Extract the [x, y] coordinate from the center of the cell holding the provided text.  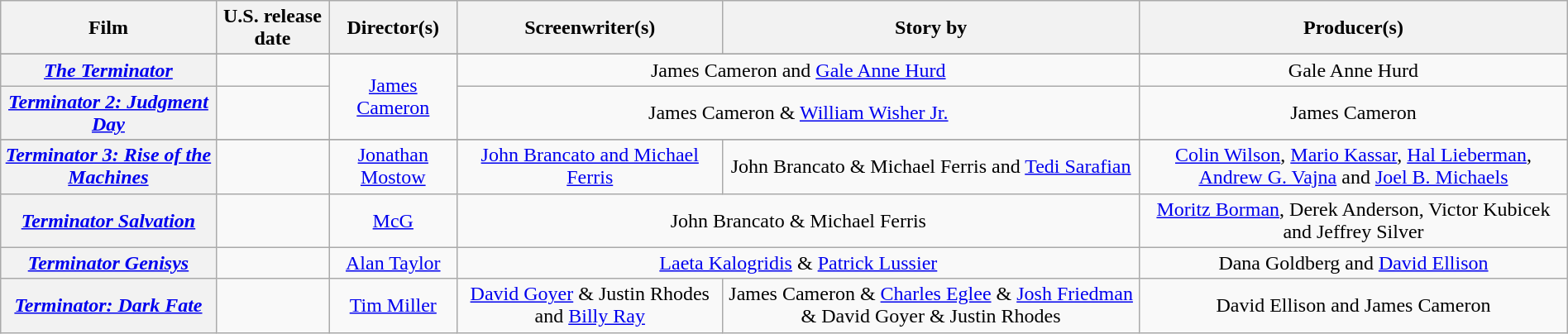
Gale Anne Hurd [1354, 70]
McG [394, 220]
James Cameron and Gale Anne Hurd [799, 70]
Jonathan Mostow [394, 167]
Dana Goldberg and David Ellison [1354, 263]
Film [108, 28]
Colin Wilson, Mario Kassar, Hal Lieberman, Andrew G. Vajna and Joel B. Michaels [1354, 167]
Terminator Salvation [108, 220]
John Brancato & Michael Ferris [799, 220]
Screenwriter(s) [590, 28]
Director(s) [394, 28]
Terminator Genisys [108, 263]
John Brancato and Michael Ferris [590, 167]
Tim Miller [394, 306]
James Cameron & William Wisher Jr. [799, 112]
Moritz Borman, Derek Anderson, Victor Kubicek and Jeffrey Silver [1354, 220]
John Brancato & Michael Ferris and Tedi Sarafian [931, 167]
Terminator: Dark Fate [108, 306]
Terminator 3: Rise of the Machines [108, 167]
Alan Taylor [394, 263]
David Ellison and James Cameron [1354, 306]
The Terminator [108, 70]
U.S. release date [272, 28]
David Goyer & Justin Rhodes and Billy Ray [590, 306]
Story by [931, 28]
Laeta Kalogridis & Patrick Lussier [799, 263]
Producer(s) [1354, 28]
James Cameron & Charles Eglee & Josh Friedman & David Goyer & Justin Rhodes [931, 306]
Terminator 2: Judgment Day [108, 112]
